Output the [x, y] coordinate of the center of the cell containing the given text.  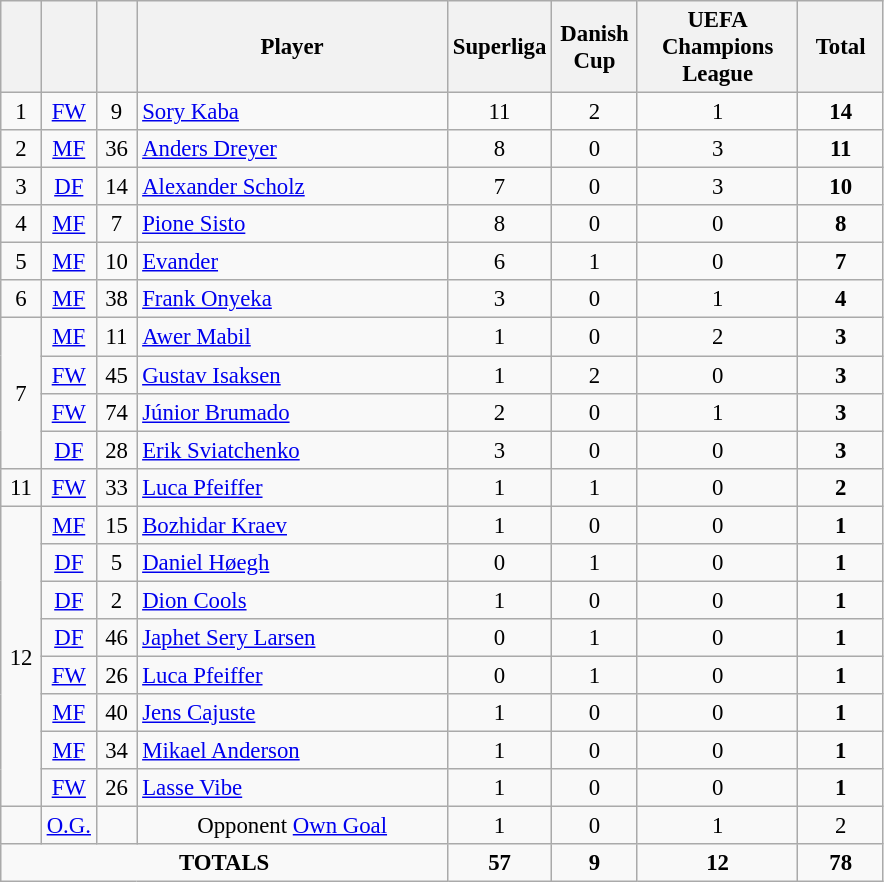
Dion Cools [292, 600]
Alexander Scholz [292, 187]
36 [116, 149]
28 [116, 450]
45 [116, 375]
Anders Dreyer [292, 149]
Japhet Sery Larsen [292, 638]
Jens Cajuste [292, 713]
15 [116, 525]
Evander [292, 262]
40 [116, 713]
Lasse Vibe [292, 788]
Sory Kaba [292, 112]
Pione Sisto [292, 224]
74 [116, 412]
TOTALS [224, 863]
57 [499, 863]
Player [292, 47]
Opponent Own Goal [292, 826]
Gustav Isaksen [292, 375]
Bozhidar Kraev [292, 525]
46 [116, 638]
Erik Sviatchenko [292, 450]
78 [841, 863]
34 [116, 751]
Mikael Anderson [292, 751]
Total [841, 47]
33 [116, 487]
Frank Onyeka [292, 299]
Awer Mabil [292, 337]
UEFA Champions League [718, 47]
Superliga [499, 47]
Daniel Høegh [292, 563]
Júnior Brumado [292, 412]
O.G. [68, 826]
Danish Cup [595, 47]
38 [116, 299]
